From the cell containing the given text, extract its center point as (X, Y) coordinate. 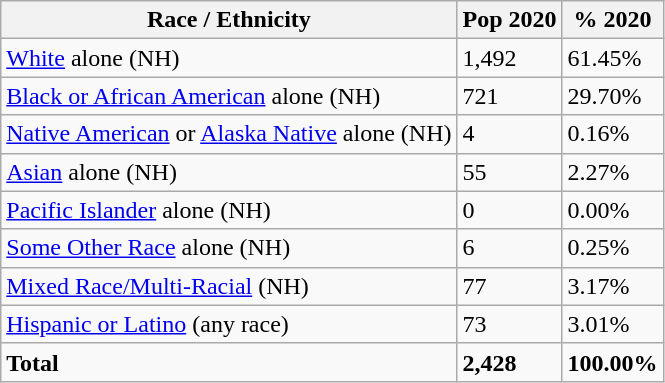
0.00% (612, 210)
0 (510, 210)
% 2020 (612, 20)
2.27% (612, 172)
4 (510, 134)
3.17% (612, 286)
White alone (NH) (229, 58)
Pacific Islander alone (NH) (229, 210)
Hispanic or Latino (any race) (229, 324)
Pop 2020 (510, 20)
Some Other Race alone (NH) (229, 248)
Race / Ethnicity (229, 20)
77 (510, 286)
73 (510, 324)
1,492 (510, 58)
0.16% (612, 134)
6 (510, 248)
61.45% (612, 58)
2,428 (510, 362)
0.25% (612, 248)
Mixed Race/Multi-Racial (NH) (229, 286)
55 (510, 172)
721 (510, 96)
Total (229, 362)
3.01% (612, 324)
Asian alone (NH) (229, 172)
Black or African American alone (NH) (229, 96)
100.00% (612, 362)
Native American or Alaska Native alone (NH) (229, 134)
29.70% (612, 96)
